Return [x, y] of the center of cell containing provided text 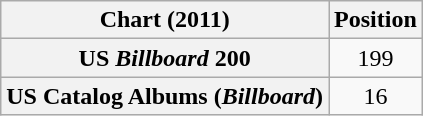
199 [376, 58]
Chart (2011) [165, 20]
US Catalog Albums (Billboard) [165, 96]
US Billboard 200 [165, 58]
16 [376, 96]
Position [376, 20]
